Identify which cell holds the provided text, then report its [X, Y] central coordinate. 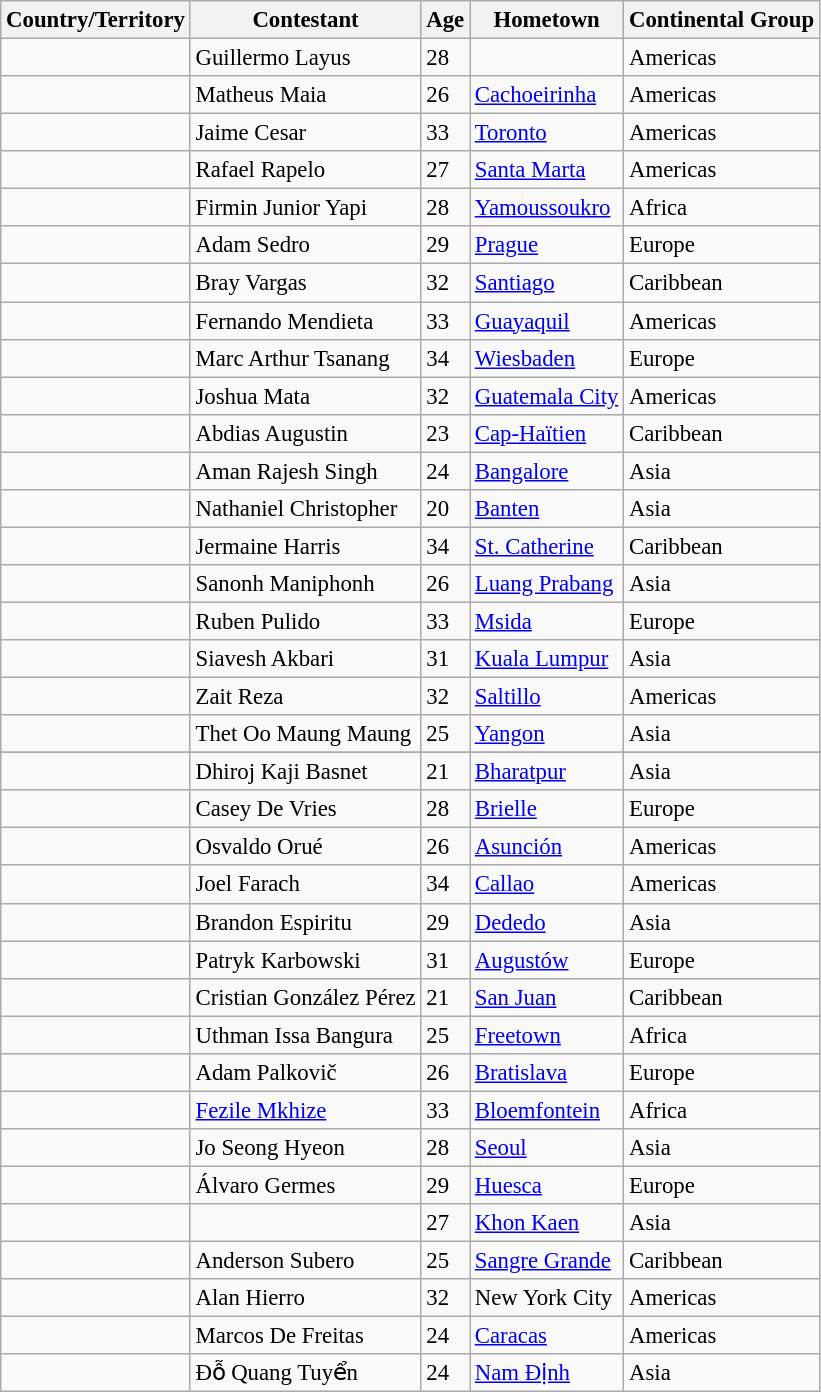
New York City [547, 1298]
Abdias Augustin [306, 433]
Santiago [547, 283]
Matheus Maia [306, 95]
Santa Marta [547, 170]
Joshua Mata [306, 396]
Seoul [547, 1148]
Rafael Rapelo [306, 170]
Marcos De Freitas [306, 1336]
Augustów [547, 960]
Saltillo [547, 697]
Marc Arthur Tsanang [306, 358]
Jo Seong Hyeon [306, 1148]
Adam Palkovič [306, 1073]
Guayaquil [547, 321]
Khon Kaen [547, 1223]
Callao [547, 885]
Adam Sedro [306, 245]
Cap-Haïtien [547, 433]
St. Catherine [547, 546]
Prague [547, 245]
Yamoussoukro [547, 208]
Banten [547, 509]
Dededo [547, 922]
Freetown [547, 1035]
Cachoeirinha [547, 95]
Jaime Cesar [306, 133]
Sanonh Maniphonh [306, 584]
Brandon Espiritu [306, 922]
Patryk Karbowski [306, 960]
Nam Định [547, 1373]
Bratislava [547, 1073]
Nathaniel Christopher [306, 509]
Continental Group [722, 20]
Siavesh Akbari [306, 659]
Dhiroj Kaji Basnet [306, 772]
Guatemala City [547, 396]
Yangon [547, 734]
Fezile Mkhize [306, 1110]
Caracas [547, 1336]
Wiesbaden [547, 358]
20 [446, 509]
Firmin Junior Yapi [306, 208]
Country/Territory [96, 20]
Kuala Lumpur [547, 659]
Osvaldo Orué [306, 847]
Bangalore [547, 471]
Zait Reza [306, 697]
Bray Vargas [306, 283]
Fernando Mendieta [306, 321]
Brielle [547, 809]
Alan Hierro [306, 1298]
Joel Farach [306, 885]
23 [446, 433]
Toronto [547, 133]
Đỗ Quang Tuyển [306, 1373]
Luang Prabang [547, 584]
Anderson Subero [306, 1261]
Sangre Grande [547, 1261]
Bharatpur [547, 772]
Huesca [547, 1185]
San Juan [547, 997]
Age [446, 20]
Uthman Issa Bangura [306, 1035]
Casey De Vries [306, 809]
Álvaro Germes [306, 1185]
Asunción [547, 847]
Jermaine Harris [306, 546]
Thet Oo Maung Maung [306, 734]
Bloemfontein [547, 1110]
Aman Rajesh Singh [306, 471]
Cristian González Pérez [306, 997]
Ruben Pulido [306, 621]
Guillermo Layus [306, 58]
Contestant [306, 20]
Msida [547, 621]
Hometown [547, 20]
